Return the [x, y] coordinate for the center point of the cell that contains the specified text.  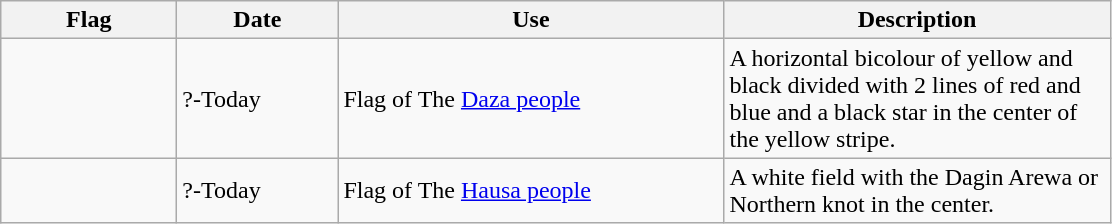
A horizontal bicolour of yellow and black divided with 2 lines of red and blue and a black star in the center of the yellow stripe. [917, 98]
Use [531, 20]
Flag [89, 20]
A white field with the Dagin Arewa or Northern knot in the center. [917, 190]
Description [917, 20]
Flag of The Hausa people [531, 190]
Date [258, 20]
Flag of The Daza people [531, 98]
